Determine the (X, Y) coordinate at the center of the cell enclosing the given text.  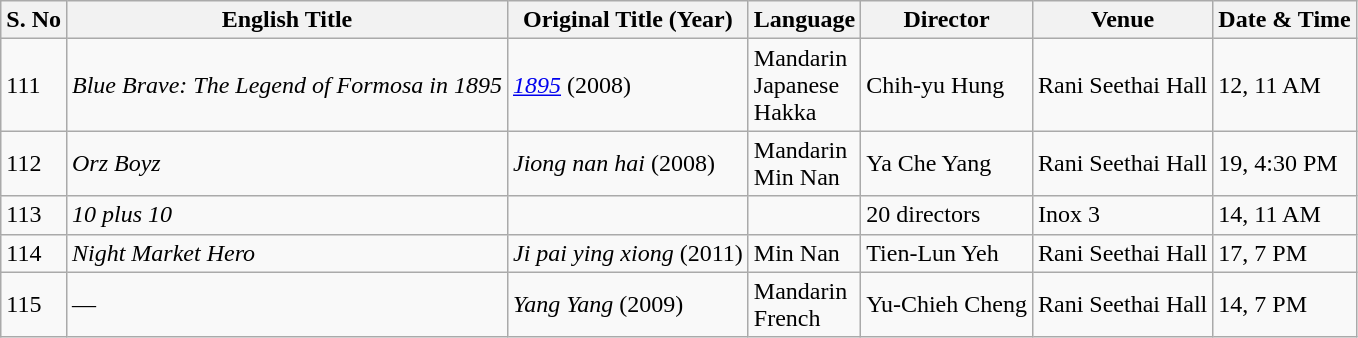
Venue (1122, 20)
S. No (34, 20)
Orz Boyz (286, 164)
1895 (2008) (628, 85)
14, 11 AM (1284, 215)
Night Market Hero (286, 253)
Yang Yang (2009) (628, 304)
20 directors (947, 215)
Blue Brave: The Legend of Formosa in 1895 (286, 85)
Yu-Chieh Cheng (947, 304)
Original Title (Year) (628, 20)
Date & Time (1284, 20)
Mandarin French (804, 304)
Tien-Lun Yeh (947, 253)
Mandarin Min Nan (804, 164)
Director (947, 20)
Jiong nan hai (2008) (628, 164)
10 plus 10 (286, 215)
19, 4:30 PM (1284, 164)
112 (34, 164)
115 (34, 304)
— (286, 304)
Min Nan (804, 253)
14, 7 PM (1284, 304)
English Title (286, 20)
17, 7 PM (1284, 253)
111 (34, 85)
Language (804, 20)
113 (34, 215)
Ya Che Yang (947, 164)
Chih-yu Hung (947, 85)
114 (34, 253)
Inox 3 (1122, 215)
Ji pai ying xiong (2011) (628, 253)
Mandarin Japanese Hakka (804, 85)
12, 11 AM (1284, 85)
